Determine the (x, y) coordinate at the center of the cell enclosing the given text.  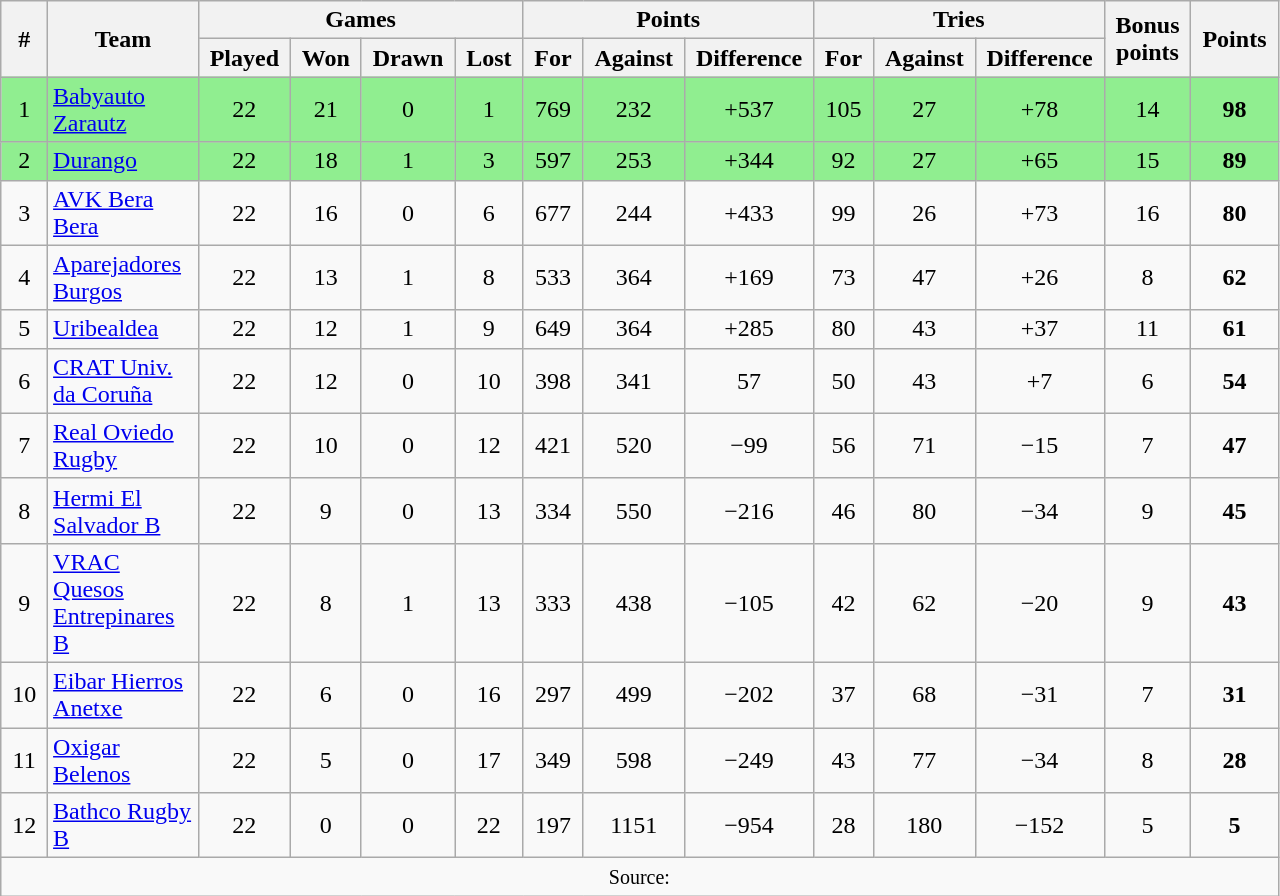
37 (843, 694)
31 (1234, 694)
Uribealdea (124, 329)
−216 (748, 510)
499 (634, 694)
Tries (958, 20)
+78 (1040, 110)
253 (634, 161)
+7 (1040, 380)
421 (553, 446)
17 (489, 760)
Durango (124, 161)
769 (553, 110)
349 (553, 760)
18 (326, 161)
−31 (1040, 694)
14 (1148, 110)
−99 (748, 446)
46 (843, 510)
−20 (1040, 602)
649 (553, 329)
−15 (1040, 446)
Babyauto Zarautz (124, 110)
Bathco Rugby B (124, 826)
232 (634, 110)
92 (843, 161)
42 (843, 602)
Hermi El Salvador B (124, 510)
61 (1234, 329)
98 (1234, 110)
−954 (748, 826)
1151 (634, 826)
# (24, 39)
77 (924, 760)
−152 (1040, 826)
+285 (748, 329)
520 (634, 446)
4 (24, 278)
Aparejadores Burgos (124, 278)
26 (924, 212)
15 (1148, 161)
45 (1234, 510)
Real Oviedo Rugby (124, 446)
+344 (748, 161)
57 (748, 380)
Source: (640, 877)
+537 (748, 110)
677 (553, 212)
398 (553, 380)
Oxigar Belenos (124, 760)
341 (634, 380)
550 (634, 510)
Drawn (408, 58)
Eibar Hierros Anetxe (124, 694)
334 (553, 510)
+26 (1040, 278)
+169 (748, 278)
180 (924, 826)
197 (553, 826)
CRAT Univ. da Coruña (124, 380)
438 (634, 602)
+73 (1040, 212)
Games (360, 20)
73 (843, 278)
333 (553, 602)
2 (24, 161)
+37 (1040, 329)
Lost (489, 58)
50 (843, 380)
71 (924, 446)
−249 (748, 760)
−105 (748, 602)
+65 (1040, 161)
54 (1234, 380)
Played (244, 58)
533 (553, 278)
Won (326, 58)
297 (553, 694)
597 (553, 161)
Team (124, 39)
AVK Bera Bera (124, 212)
99 (843, 212)
105 (843, 110)
56 (843, 446)
598 (634, 760)
VRAC Quesos Entrepinares B (124, 602)
244 (634, 212)
+433 (748, 212)
21 (326, 110)
68 (924, 694)
89 (1234, 161)
−202 (748, 694)
Bonuspoints (1148, 39)
